Search for the cell housing the specified text and yield its (x, y) center coordinate. 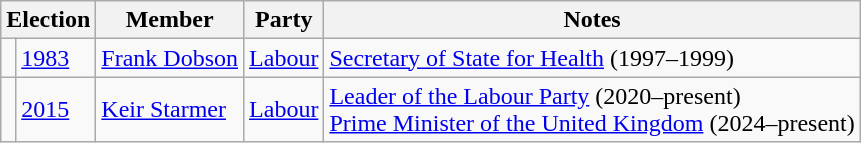
Leader of the Labour Party (2020–present)Prime Minister of the United Kingdom (2024–present) (592, 110)
Secretary of State for Health (1997–1999) (592, 58)
Member (170, 20)
Notes (592, 20)
Keir Starmer (170, 110)
Party (284, 20)
1983 (56, 58)
Election (48, 20)
2015 (56, 110)
Frank Dobson (170, 58)
